Detect which cell encompasses the target text, then output its (X, Y) center coordinate. 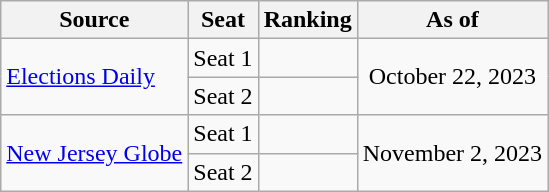
November 2, 2023 (452, 153)
October 22, 2023 (452, 77)
Source (94, 20)
Seat (223, 20)
Elections Daily (94, 77)
New Jersey Globe (94, 153)
Ranking (308, 20)
As of (452, 20)
